Output the (x, y) coordinate of the center of the cell containing the given text.  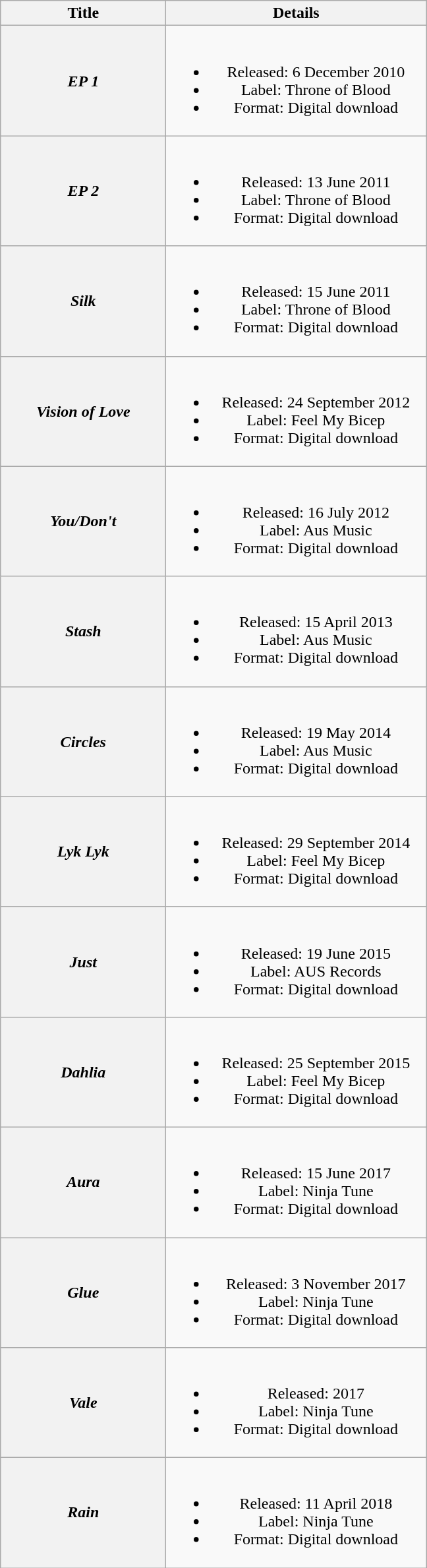
Released: 16 July 2012Label: Aus MusicFormat: Digital download (297, 521)
Just (83, 961)
Dahlia (83, 1072)
Released: 19 June 2015Label: AUS RecordsFormat: Digital download (297, 961)
Rain (83, 1513)
Released: 15 June 2017Label: Ninja TuneFormat: Digital download (297, 1182)
Circles (83, 741)
Glue (83, 1292)
Vale (83, 1403)
Title (83, 13)
Released: 29 September 2014Label: Feel My BicepFormat: Digital download (297, 852)
Released: 25 September 2015Label: Feel My BicepFormat: Digital download (297, 1072)
Released: 3 November 2017Label: Ninja TuneFormat: Digital download (297, 1292)
Stash (83, 632)
Lyk Lyk (83, 852)
Silk (83, 301)
Aura (83, 1182)
Released: 13 June 2011Label: Throne of BloodFormat: Digital download (297, 191)
Released: 15 April 2013Label: Aus MusicFormat: Digital download (297, 632)
You/Don't (83, 521)
Details (297, 13)
EP 2 (83, 191)
Released: 2017Label: Ninja TuneFormat: Digital download (297, 1403)
Released: 19 May 2014Label: Aus MusicFormat: Digital download (297, 741)
Released: 6 December 2010Label: Throne of BloodFormat: Digital download (297, 80)
Released: 11 April 2018Label: Ninja TuneFormat: Digital download (297, 1513)
Released: 24 September 2012Label: Feel My BicepFormat: Digital download (297, 411)
EP 1 (83, 80)
Vision of Love (83, 411)
Released: 15 June 2011Label: Throne of BloodFormat: Digital download (297, 301)
